Scan for the cell matching the given text and deliver its (X, Y) coordinate at center. 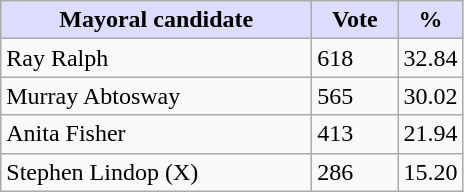
32.84 (430, 58)
Murray Abtosway (156, 96)
21.94 (430, 134)
Anita Fisher (156, 134)
15.20 (430, 172)
30.02 (430, 96)
565 (355, 96)
% (430, 20)
618 (355, 58)
413 (355, 134)
Stephen Lindop (X) (156, 172)
286 (355, 172)
Ray Ralph (156, 58)
Vote (355, 20)
Mayoral candidate (156, 20)
